Provide the (x, y) coordinate of the cell's center where the given text is located.  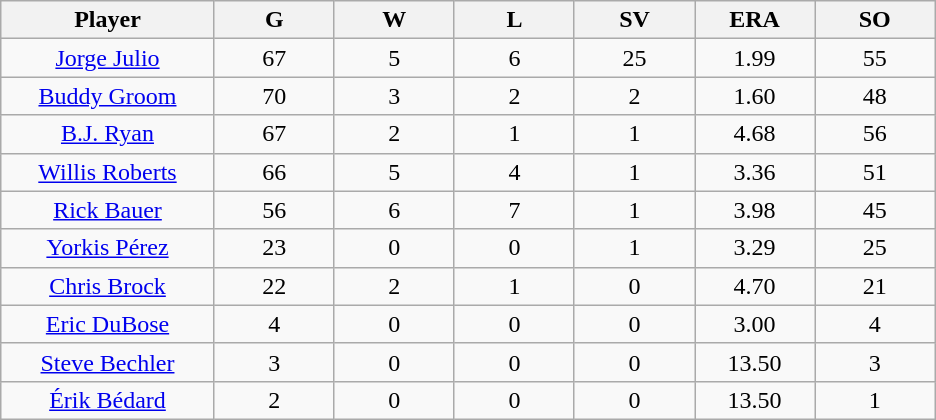
B.J. Ryan (108, 134)
Érik Bédard (108, 400)
Chris Brock (108, 286)
SO (875, 20)
21 (875, 286)
23 (274, 248)
Yorkis Pérez (108, 248)
Willis Roberts (108, 172)
55 (875, 58)
L (514, 20)
4.70 (755, 286)
1.60 (755, 96)
Player (108, 20)
Steve Bechler (108, 362)
1.99 (755, 58)
Buddy Groom (108, 96)
66 (274, 172)
W (394, 20)
3.00 (755, 324)
SV (634, 20)
ERA (755, 20)
G (274, 20)
48 (875, 96)
70 (274, 96)
3.98 (755, 210)
Eric DuBose (108, 324)
45 (875, 210)
Rick Bauer (108, 210)
4.68 (755, 134)
51 (875, 172)
3.29 (755, 248)
3.36 (755, 172)
Jorge Julio (108, 58)
22 (274, 286)
7 (514, 210)
